Output the [X, Y] coordinate of the center of the cell containing the given text.  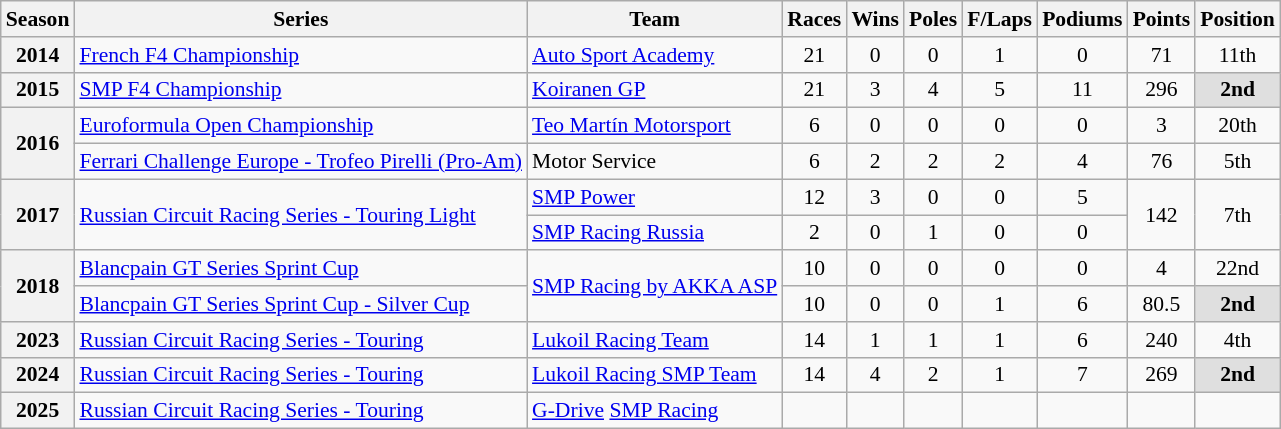
11 [1082, 90]
Position [1237, 19]
Lukoil Racing SMP Team [654, 375]
80.5 [1162, 304]
Auto Sport Academy [654, 55]
4th [1237, 340]
Season [38, 19]
Lukoil Racing Team [654, 340]
7 [1082, 375]
SMP Power [654, 197]
French F4 Championship [300, 55]
269 [1162, 375]
12 [814, 197]
20th [1237, 126]
2025 [38, 411]
Teo Martín Motorsport [654, 126]
Russian Circuit Racing Series - Touring Light [300, 214]
F/Laps [1000, 19]
SMP F4 Championship [300, 90]
11th [1237, 55]
2016 [38, 144]
Blancpain GT Series Sprint Cup [300, 269]
Euroformula Open Championship [300, 126]
Series [300, 19]
Motor Service [654, 162]
5th [1237, 162]
SMP Racing by AKKA ASP [654, 286]
Races [814, 19]
142 [1162, 214]
2024 [38, 375]
Blancpain GT Series Sprint Cup - Silver Cup [300, 304]
76 [1162, 162]
G-Drive SMP Racing [654, 411]
22nd [1237, 269]
SMP Racing Russia [654, 233]
Koiranen GP [654, 90]
2014 [38, 55]
7th [1237, 214]
Poles [933, 19]
2023 [38, 340]
2018 [38, 286]
240 [1162, 340]
Wins [875, 19]
Ferrari Challenge Europe - Trofeo Pirelli (Pro-Am) [300, 162]
Points [1162, 19]
296 [1162, 90]
Podiums [1082, 19]
71 [1162, 55]
2017 [38, 214]
Team [654, 19]
2015 [38, 90]
